Extract the [x, y] coordinate from the center of the cell holding the provided text.  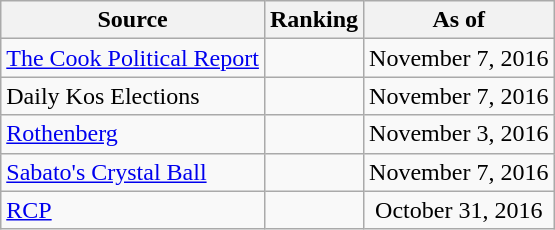
Sabato's Crystal Ball [133, 172]
RCP [133, 210]
Source [133, 20]
As of [459, 20]
Ranking [314, 20]
October 31, 2016 [459, 210]
The Cook Political Report [133, 58]
Rothenberg [133, 134]
Daily Kos Elections [133, 96]
November 3, 2016 [459, 134]
